Search for the cell housing the specified text and yield its (X, Y) center coordinate. 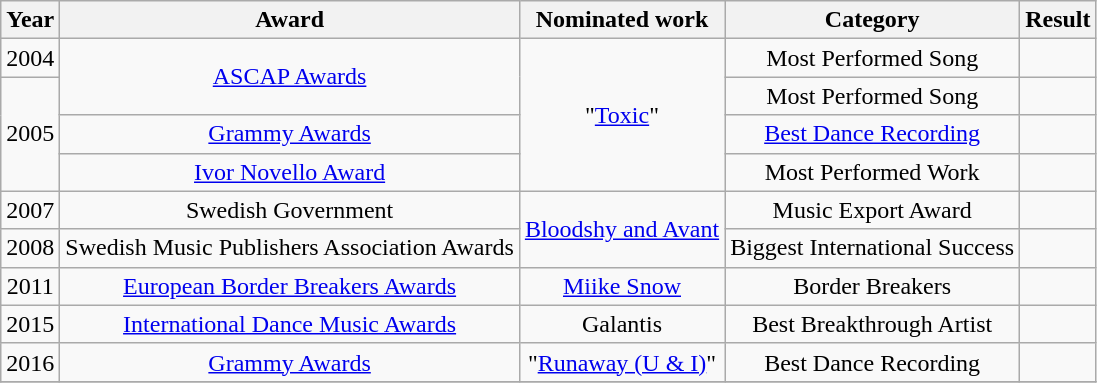
Music Export Award (872, 210)
2011 (30, 286)
Year (30, 20)
2016 (30, 362)
International Dance Music Awards (290, 324)
Biggest International Success (872, 248)
Bloodshy and Avant (622, 229)
"Runaway (U & I)" (622, 362)
2007 (30, 210)
European Border Breakers Awards (290, 286)
Swedish Music Publishers Association Awards (290, 248)
2005 (30, 134)
ASCAP Awards (290, 77)
Best Breakthrough Artist (872, 324)
Miike Snow (622, 286)
Ivor Novello Award (290, 172)
Most Performed Work (872, 172)
Galantis (622, 324)
2015 (30, 324)
Swedish Government (290, 210)
Border Breakers (872, 286)
Result (1058, 20)
2004 (30, 58)
"Toxic" (622, 115)
Category (872, 20)
Nominated work (622, 20)
2008 (30, 248)
Award (290, 20)
